For the text-containing cell, return its midpoint in (x, y) coordinate format. 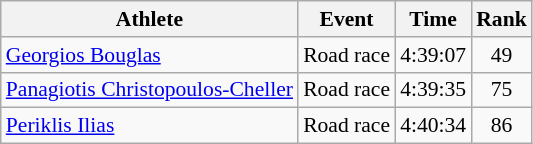
75 (502, 90)
4:39:35 (433, 90)
Georgios Bouglas (150, 55)
Athlete (150, 19)
4:39:07 (433, 55)
Rank (502, 19)
Event (346, 19)
49 (502, 55)
Time (433, 19)
86 (502, 126)
4:40:34 (433, 126)
Periklis Ilias (150, 126)
Panagiotis Christopoulos-Cheller (150, 90)
